Scan for the cell matching the given text and deliver its (x, y) coordinate at center. 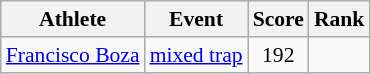
Rank (340, 19)
mixed trap (196, 55)
Event (196, 19)
Francisco Boza (73, 55)
Score (278, 19)
192 (278, 55)
Athlete (73, 19)
